Determine the [X, Y] coordinate at the center of the cell enclosing the given text.  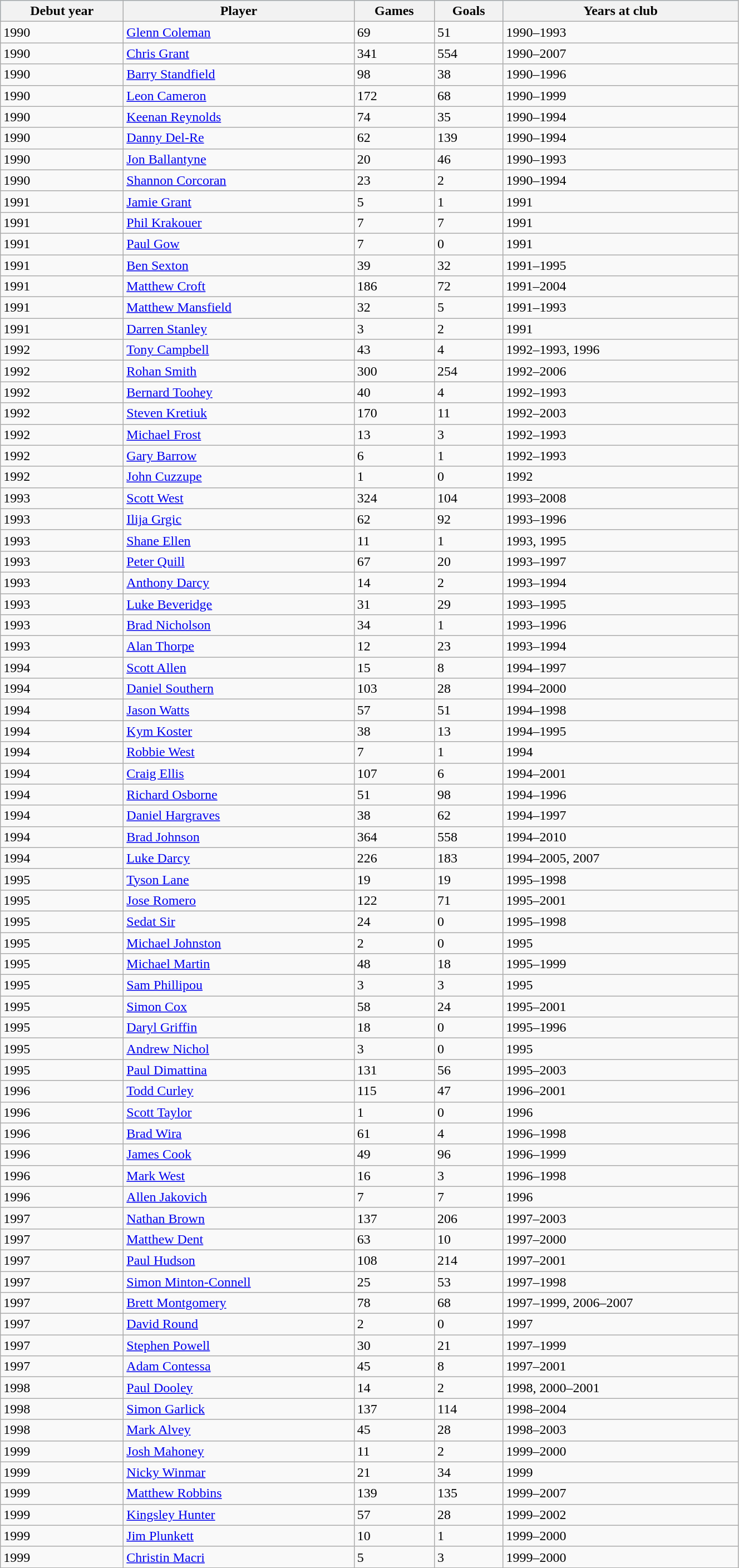
1994–2000 [621, 689]
1997–1999, 2006–2007 [621, 1303]
1990–1996 [621, 75]
Luke Beveridge [239, 604]
Paul Dooley [239, 1388]
69 [394, 32]
58 [394, 1007]
96 [469, 1155]
Michael Johnston [239, 943]
47 [469, 1091]
Matthew Dent [239, 1239]
Josh Mahoney [239, 1451]
Allen Jakovich [239, 1197]
107 [394, 773]
John Cuzzupe [239, 477]
1995–2003 [621, 1070]
Craig Ellis [239, 773]
Brad Wira [239, 1133]
Tyson Lane [239, 879]
Scott Taylor [239, 1112]
Simon Garlick [239, 1409]
1991–1993 [621, 308]
71 [469, 900]
Jim Plunkett [239, 1536]
40 [394, 392]
Michael Martin [239, 964]
186 [394, 287]
Daryl Griffin [239, 1028]
1994–2005, 2007 [621, 858]
1998, 2000–2001 [621, 1388]
49 [394, 1155]
554 [469, 53]
Scott Allen [239, 668]
30 [394, 1345]
1999–2007 [621, 1493]
1992–2003 [621, 413]
1990–2007 [621, 53]
1990–1999 [621, 96]
Matthew Mansfield [239, 308]
1994–1996 [621, 795]
Adam Contessa [239, 1367]
Paul Gow [239, 244]
Christin Macri [239, 1557]
Mark West [239, 1176]
53 [469, 1281]
1997–2000 [621, 1239]
1997–2003 [621, 1218]
1993–1995 [621, 604]
Brett Montgomery [239, 1303]
Peter Quill [239, 561]
131 [394, 1070]
Stephen Powell [239, 1345]
135 [469, 1493]
43 [394, 350]
James Cook [239, 1155]
74 [394, 117]
Mark Alvey [239, 1430]
Sedat Sir [239, 921]
Years at club [621, 11]
78 [394, 1303]
Brad Nicholson [239, 625]
1997–1999 [621, 1345]
Phil Krakouer [239, 223]
Keenan Reynolds [239, 117]
Shannon Corcoran [239, 180]
Paul Hudson [239, 1260]
103 [394, 689]
172 [394, 96]
324 [394, 498]
Player [239, 11]
72 [469, 287]
115 [394, 1091]
341 [394, 53]
114 [469, 1409]
48 [394, 964]
Kingsley Hunter [239, 1515]
Barry Standfield [239, 75]
183 [469, 858]
Brad Johnson [239, 837]
Daniel Southern [239, 689]
1992–1993, 1996 [621, 350]
Ben Sexton [239, 265]
Debut year [62, 11]
1998–2003 [621, 1430]
Tony Campbell [239, 350]
Robbie West [239, 752]
254 [469, 371]
Jose Romero [239, 900]
12 [394, 647]
Jon Ballantyne [239, 159]
1996–2001 [621, 1091]
108 [394, 1260]
92 [469, 519]
Scott West [239, 498]
226 [394, 858]
Richard Osborne [239, 795]
104 [469, 498]
1994–2010 [621, 837]
David Round [239, 1324]
1998–2004 [621, 1409]
1999–2002 [621, 1515]
Jason Watts [239, 710]
Steven Kretiuk [239, 413]
Daniel Hargraves [239, 816]
16 [394, 1176]
Nathan Brown [239, 1218]
Goals [469, 11]
Paul Dimattina [239, 1070]
Sam Phillipou [239, 985]
1992–2006 [621, 371]
1995–1996 [621, 1028]
214 [469, 1260]
Rohan Smith [239, 371]
Nicky Winmar [239, 1472]
1996–1999 [621, 1155]
1993, 1995 [621, 540]
25 [394, 1281]
170 [394, 413]
Anthony Darcy [239, 583]
63 [394, 1239]
35 [469, 117]
Glenn Coleman [239, 32]
Games [394, 11]
122 [394, 900]
Leon Cameron [239, 96]
300 [394, 371]
1994–1998 [621, 710]
Shane Ellen [239, 540]
1995–1999 [621, 964]
39 [394, 265]
67 [394, 561]
Michael Frost [239, 435]
Simon Minton-Connell [239, 1281]
206 [469, 1218]
56 [469, 1070]
61 [394, 1133]
Luke Darcy [239, 858]
Todd Curley [239, 1091]
15 [394, 668]
Matthew Croft [239, 287]
Kym Koster [239, 731]
Jamie Grant [239, 201]
558 [469, 837]
Chris Grant [239, 53]
31 [394, 604]
Gary Barrow [239, 456]
Andrew Nichol [239, 1049]
1994–1995 [621, 731]
1993–2008 [621, 498]
46 [469, 159]
29 [469, 604]
Matthew Robbins [239, 1493]
Darren Stanley [239, 329]
1991–2004 [621, 287]
1993–1997 [621, 561]
Bernard Toohey [239, 392]
1997–1998 [621, 1281]
1994–2001 [621, 773]
Simon Cox [239, 1007]
Ilija Grgic [239, 519]
Alan Thorpe [239, 647]
Danny Del-Re [239, 138]
364 [394, 837]
1991–1995 [621, 265]
